Return (x, y) of the center of cell containing provided text 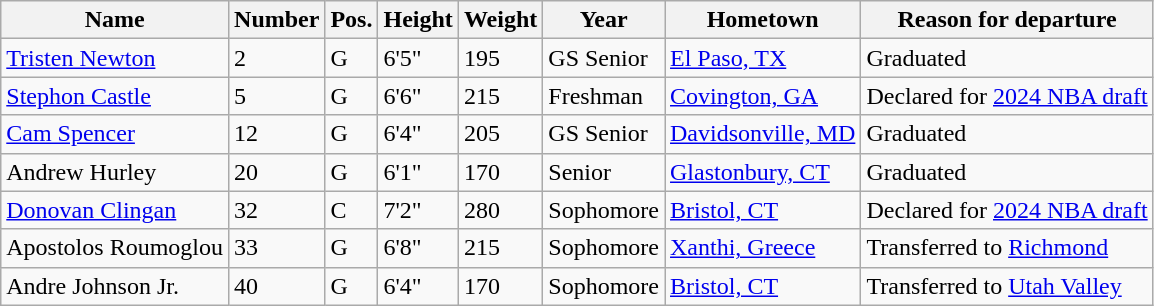
6'8" (418, 248)
Transferred to Richmond (1007, 248)
Donovan Clingan (115, 210)
C (352, 210)
Xanthi, Greece (762, 248)
33 (277, 248)
Number (277, 20)
Hometown (762, 20)
Andrew Hurley (115, 172)
12 (277, 134)
Tristen Newton (115, 58)
Davidsonville, MD (762, 134)
Glastonbury, CT (762, 172)
Year (604, 20)
Transferred to Utah Valley (1007, 286)
Reason for departure (1007, 20)
6'1" (418, 172)
32 (277, 210)
280 (500, 210)
Cam Spencer (115, 134)
6'5" (418, 58)
205 (500, 134)
195 (500, 58)
5 (277, 96)
Senior (604, 172)
Stephon Castle (115, 96)
20 (277, 172)
Name (115, 20)
Covington, GA (762, 96)
Weight (500, 20)
El Paso, TX (762, 58)
7'2" (418, 210)
Height (418, 20)
Andre Johnson Jr. (115, 286)
2 (277, 58)
Freshman (604, 96)
Apostolos Roumoglou (115, 248)
Pos. (352, 20)
6'6" (418, 96)
40 (277, 286)
